Find where the given text appears and provide that cell's center as (X, Y) coordinate. 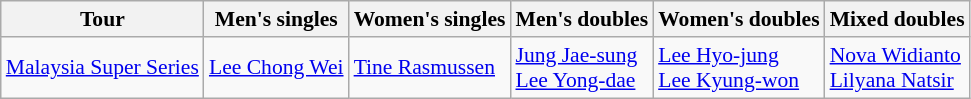
Women's doubles (738, 19)
Tour (102, 19)
Nova Widianto Lilyana Natsir (898, 68)
Lee Chong Wei (276, 68)
Jung Jae-sung Lee Yong-dae (582, 68)
Mixed doubles (898, 19)
Women's singles (430, 19)
Men's singles (276, 19)
Malaysia Super Series (102, 68)
Tine Rasmussen (430, 68)
Men's doubles (582, 19)
Lee Hyo-jung Lee Kyung-won (738, 68)
